Determine the [x, y] coordinate at the center of the cell enclosing the given text.  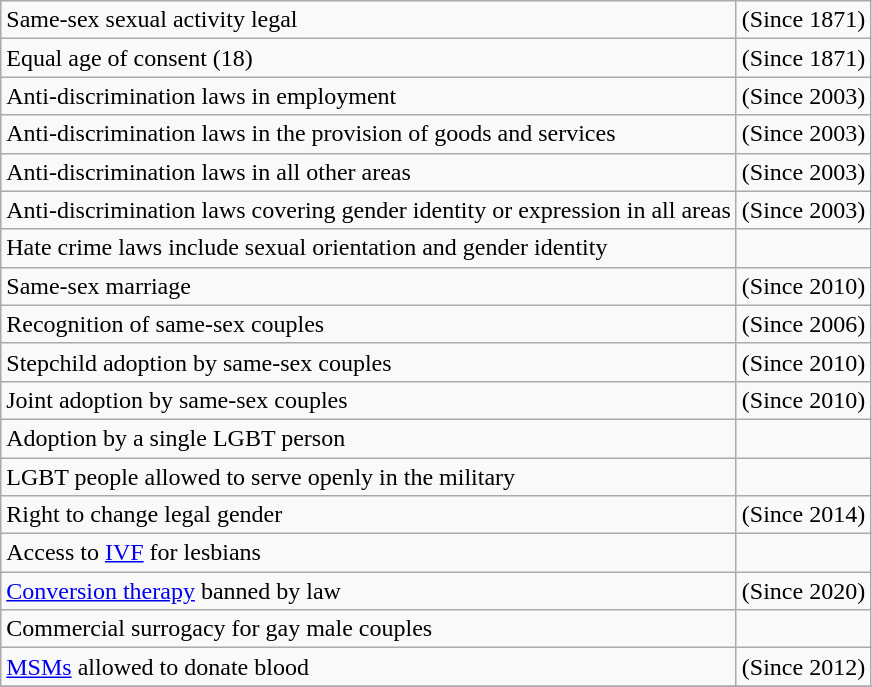
Anti-discrimination laws in employment [369, 96]
(Since 2012) [803, 667]
Adoption by a single LGBT person [369, 438]
Commercial surrogacy for gay male couples [369, 629]
Same-sex marriage [369, 286]
Anti-discrimination laws in the provision of goods and services [369, 134]
Stepchild adoption by same-sex couples [369, 362]
Conversion therapy banned by law [369, 591]
Same-sex sexual activity legal [369, 20]
Right to change legal gender [369, 515]
Equal age of consent (18) [369, 58]
LGBT people allowed to serve openly in the military [369, 477]
Joint adoption by same-sex couples [369, 400]
Anti-discrimination laws in all other areas [369, 172]
Access to IVF for lesbians [369, 553]
(Since 2006) [803, 324]
(Since 2014) [803, 515]
Recognition of same-sex couples [369, 324]
Hate crime laws include sexual orientation and gender identity [369, 248]
MSMs allowed to donate blood [369, 667]
Anti-discrimination laws covering gender identity or expression in all areas [369, 210]
(Since 2020) [803, 591]
